Output the (X, Y) coordinate of the center of the cell containing the given text.  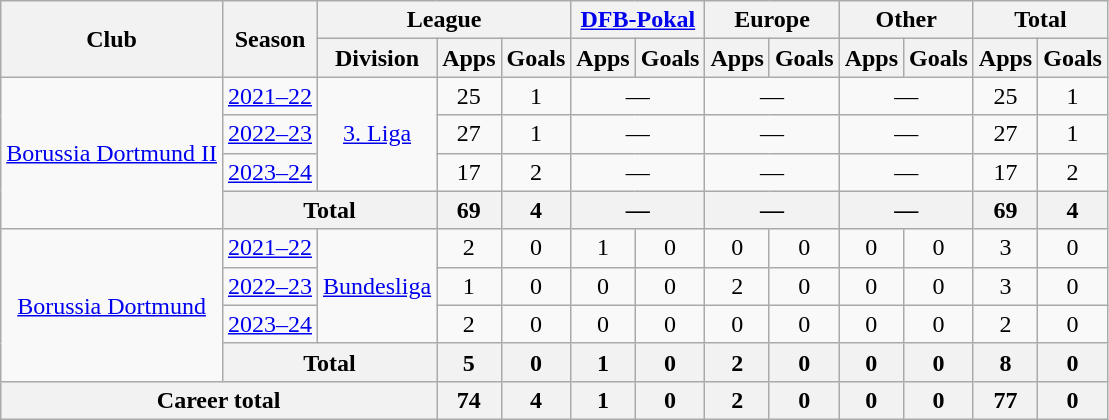
Career total (219, 400)
DFB-Pokal (638, 20)
74 (469, 400)
5 (469, 362)
77 (1005, 400)
Bundesliga (378, 286)
Borussia Dortmund (112, 305)
Other (906, 20)
Season (270, 39)
8 (1005, 362)
League (444, 20)
Europe (772, 20)
Division (378, 58)
Club (112, 39)
3. Liga (378, 134)
Borussia Dortmund II (112, 153)
